Provide the (X, Y) coordinate of the cell's center where the given text is located.  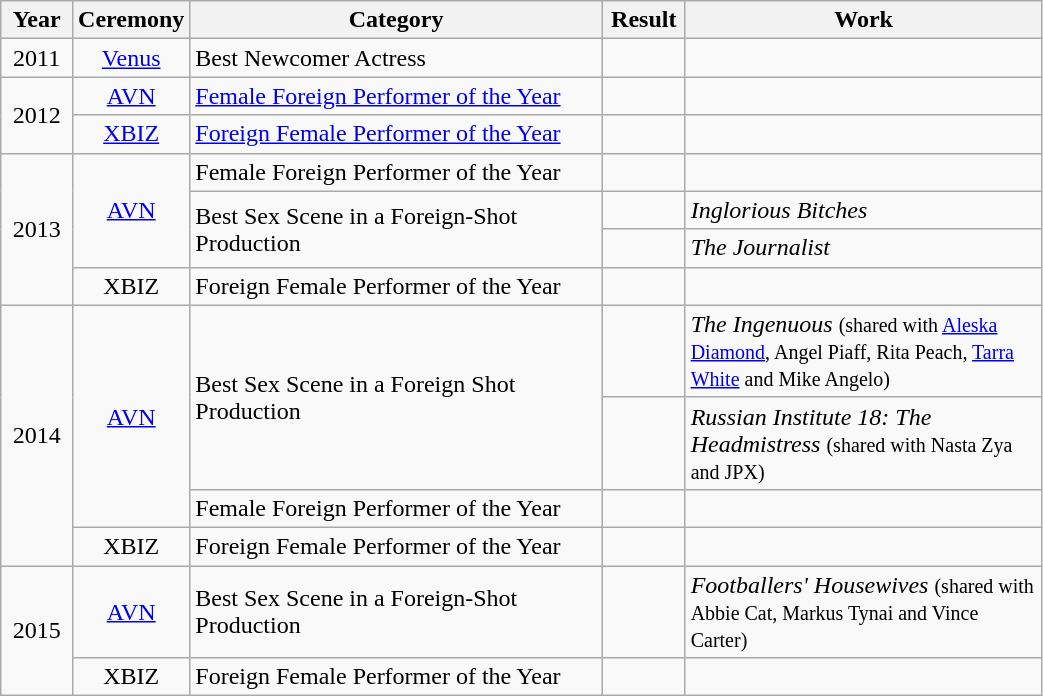
2012 (37, 115)
Work (864, 20)
Russian Institute 18: The Headmistress (shared with Nasta Zya and JPX) (864, 443)
Ceremony (132, 20)
Venus (132, 58)
Best Newcomer Actress (396, 58)
Year (37, 20)
The Journalist (864, 248)
2014 (37, 435)
2015 (37, 631)
2011 (37, 58)
2013 (37, 229)
Result (644, 20)
Category (396, 20)
The Ingenuous (shared with Aleska Diamond, Angel Piaff, Rita Peach, Tarra White and Mike Angelo) (864, 351)
Best Sex Scene in a Foreign Shot Production (396, 397)
Inglorious Bitches (864, 210)
Footballers' Housewives (shared with Abbie Cat, Markus Tynai and Vince Carter) (864, 612)
